For the text-containing cell, return its midpoint in [X, Y] coordinate format. 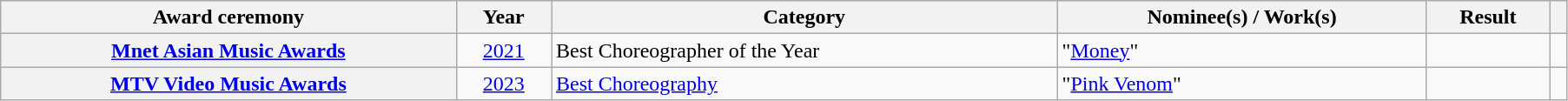
MTV Video Music Awards [228, 84]
Year [504, 17]
"Money" [1242, 50]
2023 [504, 84]
"Pink Venom" [1242, 84]
Mnet Asian Music Awards [228, 50]
Best Choreography [804, 84]
2021 [504, 50]
Result [1488, 17]
Category [804, 17]
Nominee(s) / Work(s) [1242, 17]
Best Choreographer of the Year [804, 50]
Award ceremony [228, 17]
